Find where the given text appears and provide that cell's center as (x, y) coordinate. 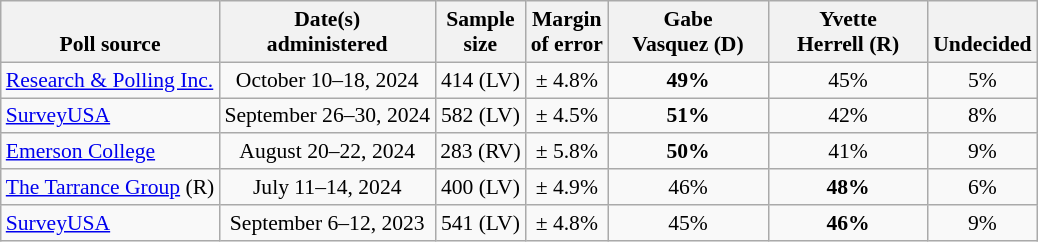
8% (982, 116)
± 4.9% (567, 187)
September 26–30, 2024 (327, 116)
51% (688, 116)
49% (688, 80)
July 11–14, 2024 (327, 187)
Emerson College (110, 152)
Undecided (982, 32)
541 (LV) (480, 223)
October 10–18, 2024 (327, 80)
582 (LV) (480, 116)
GabeVasquez (D) (688, 32)
± 4.5% (567, 116)
August 20–22, 2024 (327, 152)
Date(s)administered (327, 32)
41% (848, 152)
September 6–12, 2023 (327, 223)
Marginof error (567, 32)
Poll source (110, 32)
YvetteHerrell (R) (848, 32)
283 (RV) (480, 152)
Samplesize (480, 32)
414 (LV) (480, 80)
42% (848, 116)
The Tarrance Group (R) (110, 187)
Research & Polling Inc. (110, 80)
400 (LV) (480, 187)
6% (982, 187)
50% (688, 152)
48% (848, 187)
± 5.8% (567, 152)
5% (982, 80)
